Capture the cell that displays the provided text and extract its (X, Y) central coordinate. 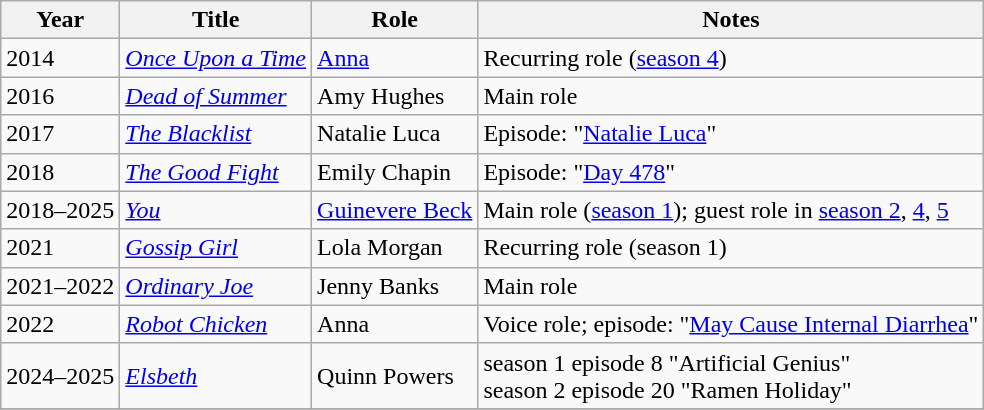
Episode: "Day 478" (731, 172)
You (216, 210)
Title (216, 20)
Quinn Powers (395, 376)
Voice role; episode: "May Cause Internal Diarrhea" (731, 324)
season 1 episode 8 "Artificial Genius"season 2 episode 20 "Ramen Holiday" (731, 376)
2017 (60, 134)
2018 (60, 172)
Emily Chapin (395, 172)
2016 (60, 96)
2022 (60, 324)
Notes (731, 20)
Main role (season 1); guest role in season 2, 4, 5 (731, 210)
Recurring role (season 1) (731, 248)
Episode: "Natalie Luca" (731, 134)
Gossip Girl (216, 248)
Amy Hughes (395, 96)
2021 (60, 248)
Jenny Banks (395, 286)
Natalie Luca (395, 134)
2024–2025 (60, 376)
2014 (60, 58)
Lola Morgan (395, 248)
Elsbeth (216, 376)
Recurring role (season 4) (731, 58)
The Blacklist (216, 134)
Once Upon a Time (216, 58)
Ordinary Joe (216, 286)
Role (395, 20)
2018–2025 (60, 210)
Dead of Summer (216, 96)
The Good Fight (216, 172)
Year (60, 20)
2021–2022 (60, 286)
Guinevere Beck (395, 210)
Robot Chicken (216, 324)
